Pinpoint the cell where the given text exists, returning its [X, Y] midpoint coordinate. 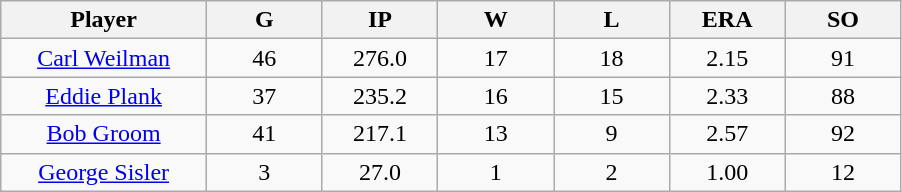
12 [843, 172]
W [496, 20]
46 [264, 58]
276.0 [380, 58]
G [264, 20]
9 [612, 134]
Eddie Plank [104, 96]
13 [496, 134]
George Sisler [104, 172]
Carl Weilman [104, 58]
1 [496, 172]
27.0 [380, 172]
17 [496, 58]
ERA [727, 20]
91 [843, 58]
2.57 [727, 134]
1.00 [727, 172]
L [612, 20]
88 [843, 96]
15 [612, 96]
Bob Groom [104, 134]
92 [843, 134]
235.2 [380, 96]
2 [612, 172]
16 [496, 96]
41 [264, 134]
Player [104, 20]
217.1 [380, 134]
SO [843, 20]
IP [380, 20]
37 [264, 96]
3 [264, 172]
2.15 [727, 58]
18 [612, 58]
2.33 [727, 96]
